Return [X, Y] of the center of cell containing provided text 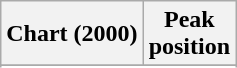
Chart (2000) [72, 34]
Peakposition [189, 34]
